Return the [x, y] coordinate for the center point of the cell that contains the specified text.  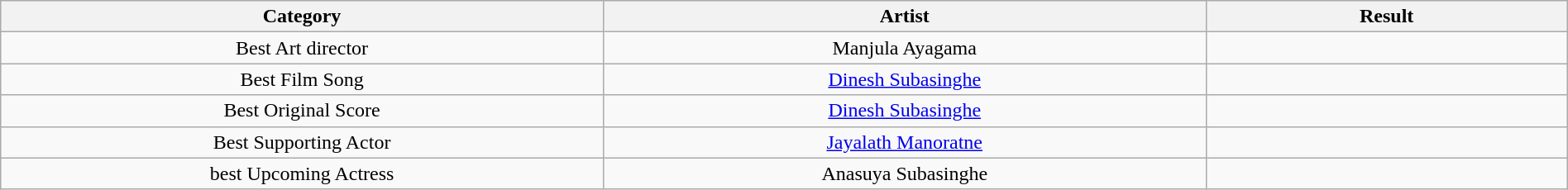
Best Film Song [303, 79]
best Upcoming Actress [303, 173]
Category [303, 17]
Manjula Ayagama [905, 48]
Best Art director [303, 48]
Jayalath Manoratne [905, 142]
Best Original Score [303, 111]
Result [1386, 17]
Best Supporting Actor [303, 142]
Anasuya Subasinghe [905, 173]
Artist [905, 17]
